Determine the [x, y] coordinate at the center of the cell enclosing the given text.  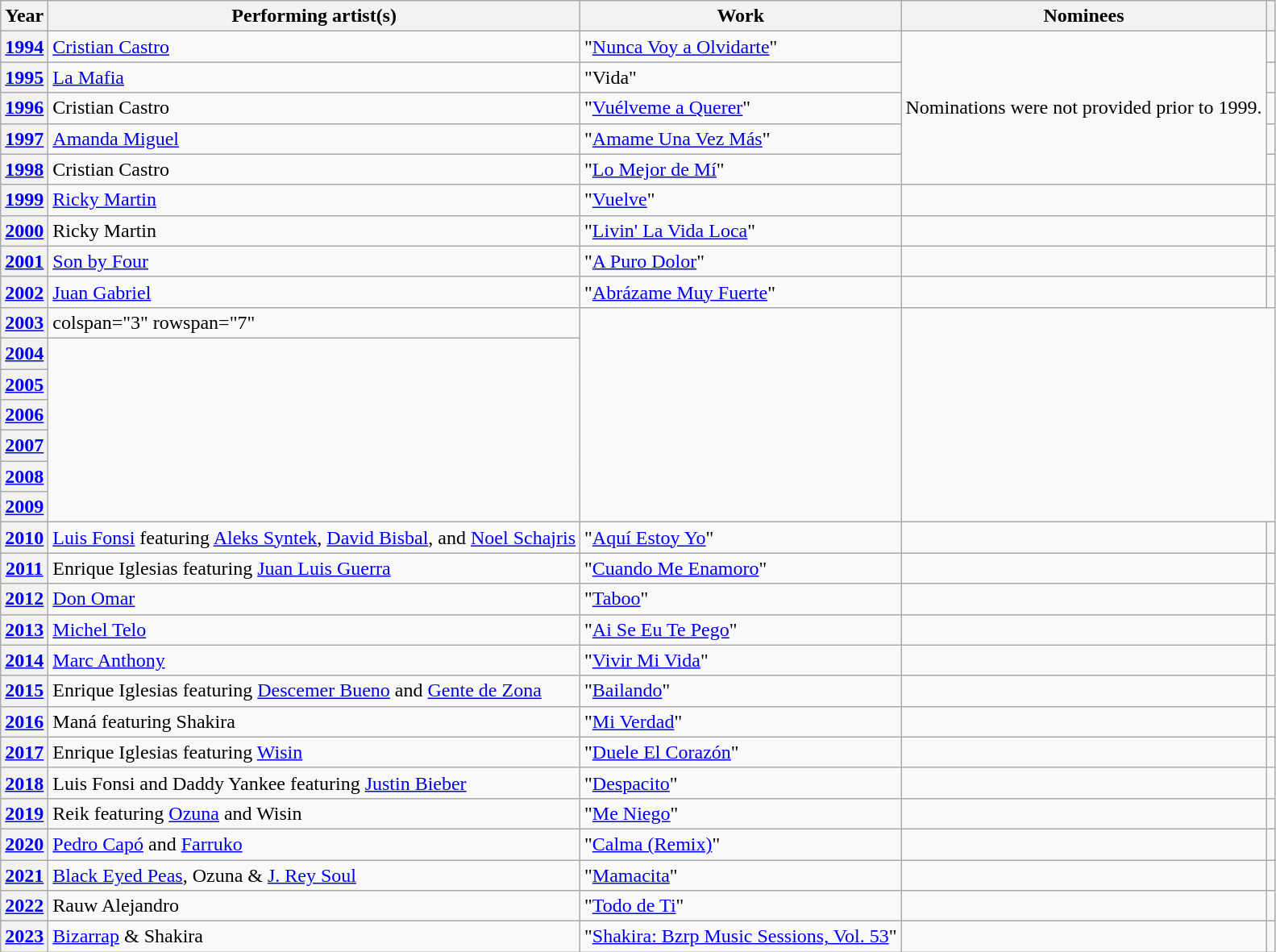
"Lo Mejor de Mí" [741, 169]
"Me Niego" [741, 813]
Marc Anthony [314, 660]
2012 [24, 599]
"Vuelve" [741, 200]
2016 [24, 721]
"Nunca Voy a Olvidarte" [741, 47]
Pedro Capó and Farruko [314, 844]
Don Omar [314, 599]
1994 [24, 47]
Black Eyed Peas, Ozuna & J. Rey Soul [314, 875]
"A Puro Dolor" [741, 261]
Maná featuring Shakira [314, 721]
Rauw Alejandro [314, 906]
La Mafia [314, 77]
"Amame Una Vez Más" [741, 139]
"Mi Verdad" [741, 721]
"Duele El Corazón" [741, 752]
1997 [24, 139]
2000 [24, 231]
"Vida" [741, 77]
2022 [24, 906]
Luis Fonsi featuring Aleks Syntek, David Bisbal, and Noel Schajris [314, 538]
Enrique Iglesias featuring Wisin [314, 752]
2011 [24, 568]
"Mamacita" [741, 875]
2007 [24, 446]
2009 [24, 507]
Michel Telo [314, 630]
1995 [24, 77]
2017 [24, 752]
2019 [24, 813]
"Todo de Ti" [741, 906]
"Vivir Mi Vida" [741, 660]
2013 [24, 630]
Nominees [1083, 16]
1998 [24, 169]
2014 [24, 660]
1996 [24, 108]
2023 [24, 937]
"Despacito" [741, 783]
2018 [24, 783]
Performing artist(s) [314, 16]
1999 [24, 200]
2003 [24, 322]
2002 [24, 292]
"Livin' La Vida Loca" [741, 231]
2010 [24, 538]
colspan="3" rowspan="7" [314, 322]
2015 [24, 691]
2004 [24, 353]
"Vuélveme a Querer" [741, 108]
2005 [24, 385]
Luis Fonsi and Daddy Yankee featuring Justin Bieber [314, 783]
2020 [24, 844]
"Abrázame Muy Fuerte" [741, 292]
"Taboo" [741, 599]
"Ai Se Eu Te Pego" [741, 630]
Bizarrap & Shakira [314, 937]
"Calma (Remix)" [741, 844]
Enrique Iglesias featuring Juan Luis Guerra [314, 568]
"Cuando Me Enamoro" [741, 568]
"Shakira: Bzrp Music Sessions, Vol. 53" [741, 937]
"Aquí Estoy Yo" [741, 538]
2001 [24, 261]
"Bailando" [741, 691]
2008 [24, 476]
Work [741, 16]
Reik featuring Ozuna and Wisin [314, 813]
Amanda Miguel [314, 139]
Juan Gabriel [314, 292]
2021 [24, 875]
Enrique Iglesias featuring Descemer Bueno and Gente de Zona [314, 691]
2006 [24, 415]
Nominations were not provided prior to 1999. [1083, 108]
Year [24, 16]
Son by Four [314, 261]
